Capture the cell that displays the provided text and extract its (x, y) central coordinate. 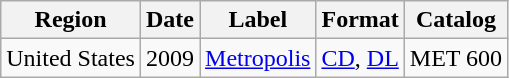
Label (258, 20)
Catalog (456, 20)
Format (360, 20)
MET 600 (456, 58)
2009 (170, 58)
Metropolis (258, 58)
Region (71, 20)
CD, DL (360, 58)
United States (71, 58)
Date (170, 20)
